Determine the [x, y] coordinate at the center of the cell enclosing the given text.  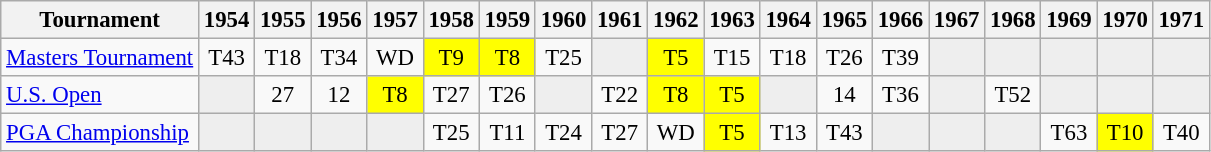
U.S. Open [100, 95]
1954 [227, 20]
12 [339, 95]
T39 [900, 58]
1960 [563, 20]
14 [844, 95]
T13 [788, 133]
1963 [732, 20]
T63 [1069, 133]
Masters Tournament [100, 58]
1955 [283, 20]
1964 [788, 20]
1970 [1125, 20]
1957 [395, 20]
1956 [339, 20]
PGA Championship [100, 133]
T10 [1125, 133]
1958 [451, 20]
Tournament [100, 20]
T24 [563, 133]
T40 [1181, 133]
1971 [1181, 20]
T36 [900, 95]
T52 [1013, 95]
1965 [844, 20]
T22 [620, 95]
27 [283, 95]
T15 [732, 58]
T34 [339, 58]
1967 [957, 20]
1968 [1013, 20]
1961 [620, 20]
1969 [1069, 20]
1959 [507, 20]
T9 [451, 58]
1966 [900, 20]
1962 [676, 20]
T11 [507, 133]
